Determine the [X, Y] coordinate at the center of the cell enclosing the given text.  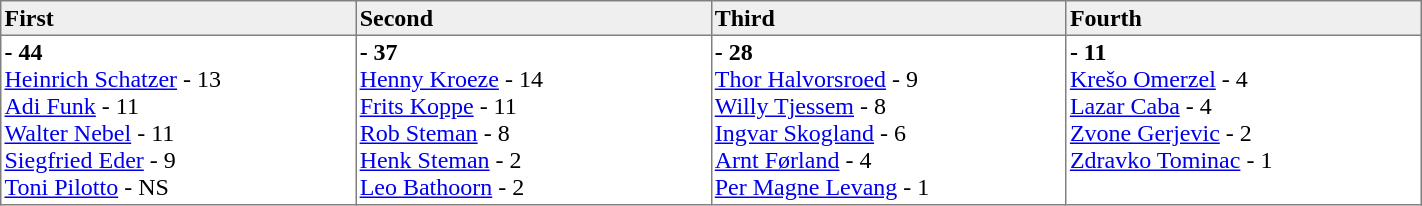
- 11Krešo Omerzel - 4 Lazar Caba - 4 Zvone Gerjevic - 2 Zdravko Tominac - 1 [1244, 120]
- 44Heinrich Schatzer - 13 Adi Funk - 11 Walter Nebel - 11 Siegfried Eder - 9Toni Pilotto - NS [178, 120]
- 37Henny Kroeze - 14 Frits Koppe - 11 Rob Steman - 8 Henk Steman - 2 Leo Bathoorn - 2 [534, 120]
First [178, 18]
Second [534, 18]
Fourth [1244, 18]
Third [888, 18]
- 28Thor Halvorsroed - 9 Willy Tjessem - 8 Ingvar Skogland - 6 Arnt Førland - 4 Per Magne Levang - 1 [888, 120]
